Provide the [X, Y] coordinate of the cell's center where the given text is located.  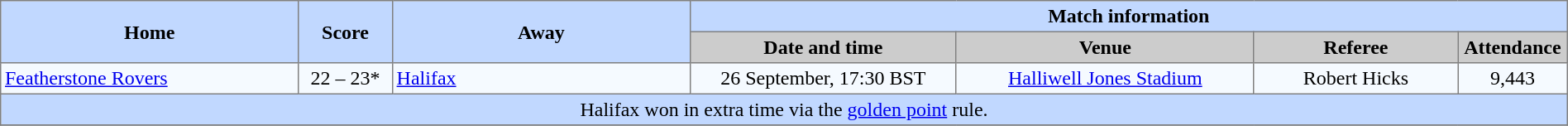
Halifax won in extra time via the golden point rule. [784, 109]
Date and time [823, 47]
Halliwell Jones Stadium [1105, 79]
Match information [1128, 17]
Featherstone Rovers [150, 79]
Robert Hicks [1355, 79]
Attendance [1513, 47]
Halifax [541, 79]
9,443 [1513, 79]
Away [541, 31]
Score [346, 31]
Venue [1105, 47]
Referee [1355, 47]
Home [150, 31]
26 September, 17:30 BST [823, 79]
22 – 23* [346, 79]
